Scan for the cell matching the given text and deliver its (x, y) coordinate at center. 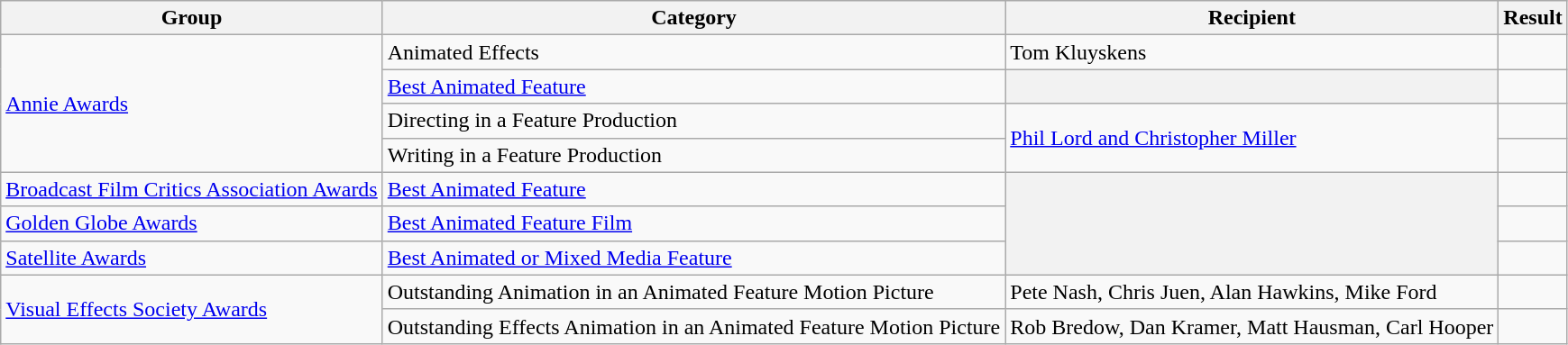
Outstanding Effects Animation in an Animated Feature Motion Picture (694, 326)
Animated Effects (694, 52)
Group (191, 18)
Phil Lord and Christopher Miller (1252, 138)
Best Animated Feature Film (694, 223)
Directing in a Feature Production (694, 121)
Result (1533, 18)
Outstanding Animation in an Animated Feature Motion Picture (694, 292)
Golden Globe Awards (191, 223)
Tom Kluyskens (1252, 52)
Writing in a Feature Production (694, 155)
Pete Nash, Chris Juen, Alan Hawkins, Mike Ford (1252, 292)
Broadcast Film Critics Association Awards (191, 189)
Recipient (1252, 18)
Best Animated or Mixed Media Feature (694, 258)
Category (694, 18)
Rob Bredow, Dan Kramer, Matt Hausman, Carl Hooper (1252, 326)
Satellite Awards (191, 258)
Annie Awards (191, 104)
Visual Effects Society Awards (191, 309)
